Return the (X, Y) coordinate for the center point of the cell that contains the specified text.  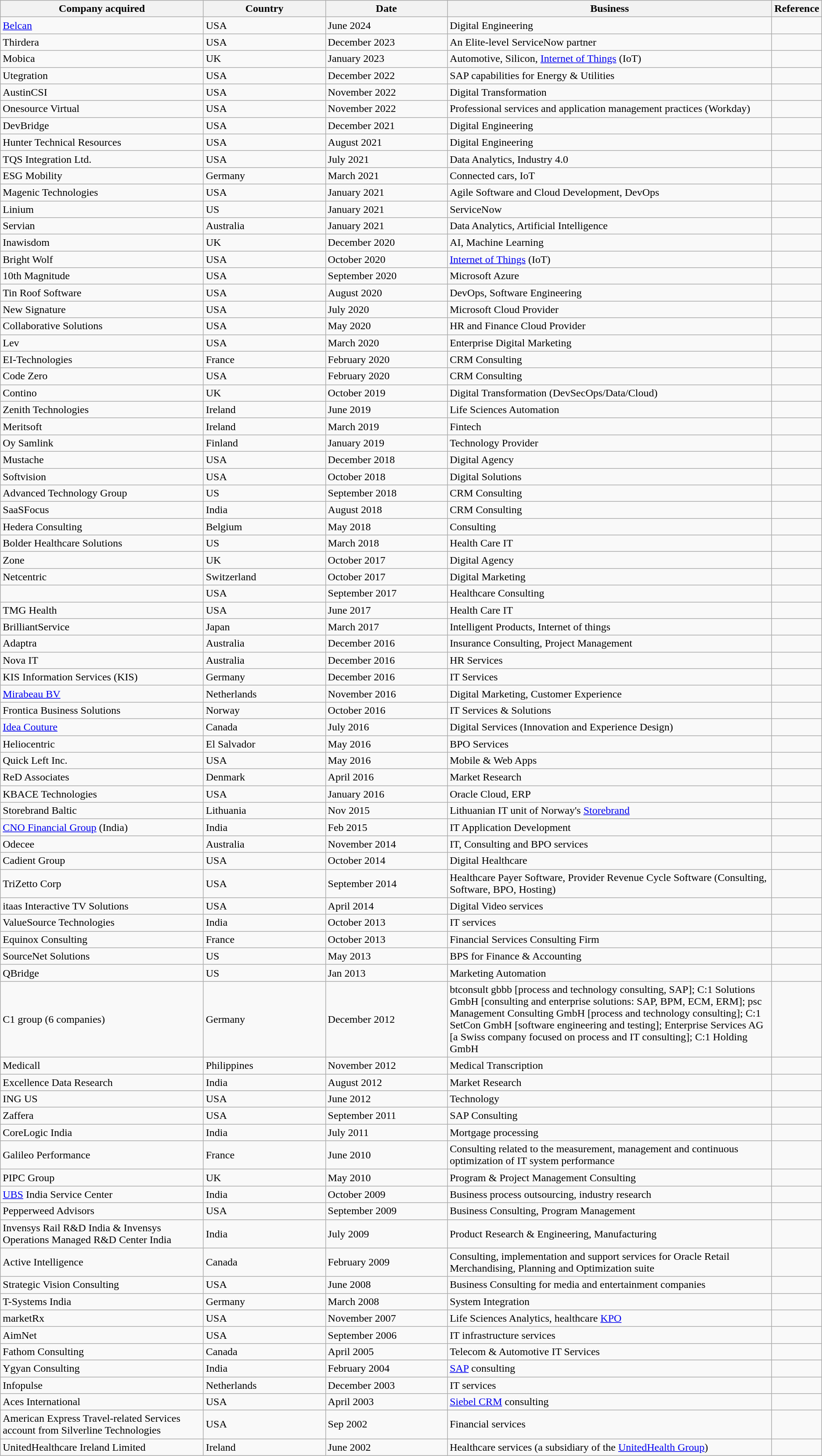
Digital Transformation (609, 92)
Consulting (609, 527)
Hedera Consulting (102, 527)
Adaptra (102, 644)
August 2020 (386, 293)
Zone (102, 560)
Pepperweed Advisors (102, 1211)
October 2020 (386, 259)
SAP capabilities for Energy & Utilities (609, 75)
An Elite-level ServiceNow partner (609, 42)
Program & Project Management Consulting (609, 1178)
Digital Video services (609, 906)
AimNet (102, 1335)
SAP consulting (609, 1368)
Siebel CRM consulting (609, 1402)
Mustache (102, 460)
Zenith Technologies (102, 410)
System Integration (609, 1301)
September 2017 (386, 593)
May 2020 (386, 326)
Financial services (609, 1425)
June 2008 (386, 1285)
July 2020 (386, 309)
New Signature (102, 309)
March 2018 (386, 543)
TMG Health (102, 610)
10th Magnitude (102, 276)
CNO Financial Group (India) (102, 827)
Code Zero (102, 376)
Onesource Virtual (102, 109)
December 2012 (386, 1019)
Odecee (102, 844)
Business (609, 9)
December 2023 (386, 42)
Belcan (102, 25)
Mirabeau BV (102, 694)
UnitedHealthcare Ireland Limited (102, 1447)
Consulting related to the measurement, management and continuous optimization of IT system performance (609, 1155)
American Express Travel-related Services account from Silverline Technologies (102, 1425)
Microsoft Azure (609, 276)
IT Services (609, 677)
December 2022 (386, 75)
July 2021 (386, 159)
September 2014 (386, 883)
Product Research & Engineering, Manufacturing (609, 1233)
Technology (609, 1099)
December 2020 (386, 243)
Life Sciences Analytics, healthcare KPO (609, 1318)
BPO Services (609, 744)
March 2020 (386, 343)
Digital Services (Innovation and Experience Design) (609, 727)
HR Services (609, 660)
Healthcare services (a subsidiary of the UnitedHealth Group) (609, 1447)
January 2016 (386, 794)
Technology Provider (609, 443)
Oy Samlink (102, 443)
Norway (264, 710)
KBACE Technologies (102, 794)
Telecom & Automotive IT Services (609, 1352)
DevBridge (102, 126)
Softvision (102, 476)
Denmark (264, 777)
Lev (102, 343)
Cadient Group (102, 861)
Excellence Data Research (102, 1082)
C1 group (6 companies) (102, 1019)
Aces International (102, 1402)
Medicall (102, 1065)
itaas Interactive TV Solutions (102, 906)
Bright Wolf (102, 259)
Country (264, 9)
Inawisdom (102, 243)
Insurance Consulting, Project Management (609, 644)
Strategic Vision Consulting (102, 1285)
DevOps, Software Engineering (609, 293)
May 2013 (386, 956)
TQS Integration Ltd. (102, 159)
Magenic Technologies (102, 192)
February 2009 (386, 1262)
September 2018 (386, 493)
BPS for Finance & Accounting (609, 956)
Nov 2015 (386, 811)
Mobica (102, 59)
November 2016 (386, 694)
Japan (264, 627)
December 2021 (386, 126)
Marketing Automation (609, 973)
Frontica Business Solutions (102, 710)
Netcentric (102, 577)
HR and Finance Cloud Provider (609, 326)
Lithuanian IT unit of Norway's Storebrand (609, 811)
Thirdera (102, 42)
October 2016 (386, 710)
Idea Couture (102, 727)
Fintech (609, 426)
Advanced Technology Group (102, 493)
Microsoft Cloud Provider (609, 309)
October 2019 (386, 393)
TriZetto Corp (102, 883)
Bolder Healthcare Solutions (102, 543)
Business process outsourcing, industry research (609, 1194)
Switzerland (264, 577)
Data Analytics, Industry 4.0 (609, 159)
Fathom Consulting (102, 1352)
IT, Consulting and BPO services (609, 844)
IT Application Development (609, 827)
UBS India Service Center (102, 1194)
KIS Information Services (KIS) (102, 677)
Digital Solutions (609, 476)
CoreLogic India (102, 1132)
Digital Transformation (DevSecOps/Data/Cloud) (609, 393)
Quick Left Inc. (102, 761)
ING US (102, 1099)
November 2007 (386, 1318)
May 2010 (386, 1178)
ValueSource Technologies (102, 923)
Active Intelligence (102, 1262)
Servian (102, 226)
August 2021 (386, 142)
Internet of Things (IoT) (609, 259)
September 2020 (386, 276)
Mobile & Web Apps (609, 761)
ReD Associates (102, 777)
Digital Healthcare (609, 861)
September 2011 (386, 1116)
March 2017 (386, 627)
Healthcare Payer Software, Provider Revenue Cycle Software (Consulting, Software, BPO, Hosting) (609, 883)
March 2019 (386, 426)
Intelligent Products, Internet of things (609, 627)
Business Consulting, Program Management (609, 1211)
PIPC Group (102, 1178)
Date (386, 9)
EI-Technologies (102, 360)
Equinox Consulting (102, 939)
Invensys Rail R&D India & Invensys Operations Managed R&D Center India (102, 1233)
January 2023 (386, 59)
June 2017 (386, 610)
April 2014 (386, 906)
April 2003 (386, 1402)
Philippines (264, 1065)
June 2012 (386, 1099)
Company acquired (102, 9)
October 2009 (386, 1194)
Heliocentric (102, 744)
SAP Consulting (609, 1116)
Reference (797, 9)
Storebrand Baltic (102, 811)
Healthcare Consulting (609, 593)
IT infrastructure services (609, 1335)
Finland (264, 443)
February 2004 (386, 1368)
Utegration (102, 75)
Agile Software and Cloud Development, DevOps (609, 192)
July 2009 (386, 1233)
January 2019 (386, 443)
Contino (102, 393)
BrilliantService (102, 627)
October 2018 (386, 476)
Zaffera (102, 1116)
December 2018 (386, 460)
Consulting, implementation and support services for Oracle Retail Merchandising, Planning and Optimization suite (609, 1262)
April 2016 (386, 777)
March 2021 (386, 176)
July 2011 (386, 1132)
November 2012 (386, 1065)
Collaborative Solutions (102, 326)
El Salvador (264, 744)
June 2010 (386, 1155)
Linium (102, 209)
Lithuania (264, 811)
IT Services & Solutions (609, 710)
ESG Mobility (102, 176)
Medical Transcription (609, 1065)
Belgium (264, 527)
marketRx (102, 1318)
Jan 2013 (386, 973)
July 2016 (386, 727)
August 2018 (386, 510)
May 2018 (386, 527)
September 2009 (386, 1211)
Connected cars, IoT (609, 176)
Automotive, Silicon, Internet of Things (IoT) (609, 59)
November 2014 (386, 844)
Nova IT (102, 660)
Professional services and application management practices (Workday) (609, 109)
Galileo Performance (102, 1155)
Ygyan Consulting (102, 1368)
ServiceNow (609, 209)
Data Analytics, Artificial Intelligence (609, 226)
Enterprise Digital Marketing (609, 343)
September 2006 (386, 1335)
June 2002 (386, 1447)
April 2005 (386, 1352)
Meritsoft (102, 426)
October 2014 (386, 861)
Digital Marketing (609, 577)
Financial Services Consulting Firm (609, 939)
June 2024 (386, 25)
SaaSFocus (102, 510)
AustinCSI (102, 92)
June 2019 (386, 410)
Mortgage processing (609, 1132)
T-Systems India (102, 1301)
Infopulse (102, 1385)
March 2008 (386, 1301)
Digital Marketing, Customer Experience (609, 694)
Tin Roof Software (102, 293)
Business Consulting for media and entertainment companies (609, 1285)
Feb 2015 (386, 827)
August 2012 (386, 1082)
December 2003 (386, 1385)
QBridge (102, 973)
AI, Machine Learning (609, 243)
Life Sciences Automation (609, 410)
SourceNet Solutions (102, 956)
Sep 2002 (386, 1425)
Oracle Cloud, ERP (609, 794)
Hunter Technical Resources (102, 142)
